From the cell containing the given text, extract its center point as (x, y) coordinate. 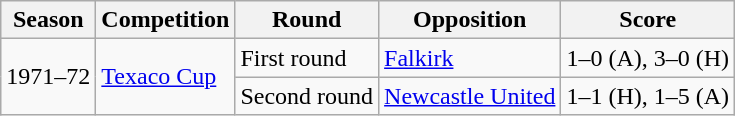
Falkirk (470, 58)
1–1 (H), 1–5 (A) (648, 96)
First round (307, 58)
Newcastle United (470, 96)
Score (648, 20)
Second round (307, 96)
Season (48, 20)
1–0 (A), 3–0 (H) (648, 58)
1971–72 (48, 77)
Texaco Cup (166, 77)
Opposition (470, 20)
Competition (166, 20)
Round (307, 20)
